Capture the cell that displays the provided text and extract its (x, y) central coordinate. 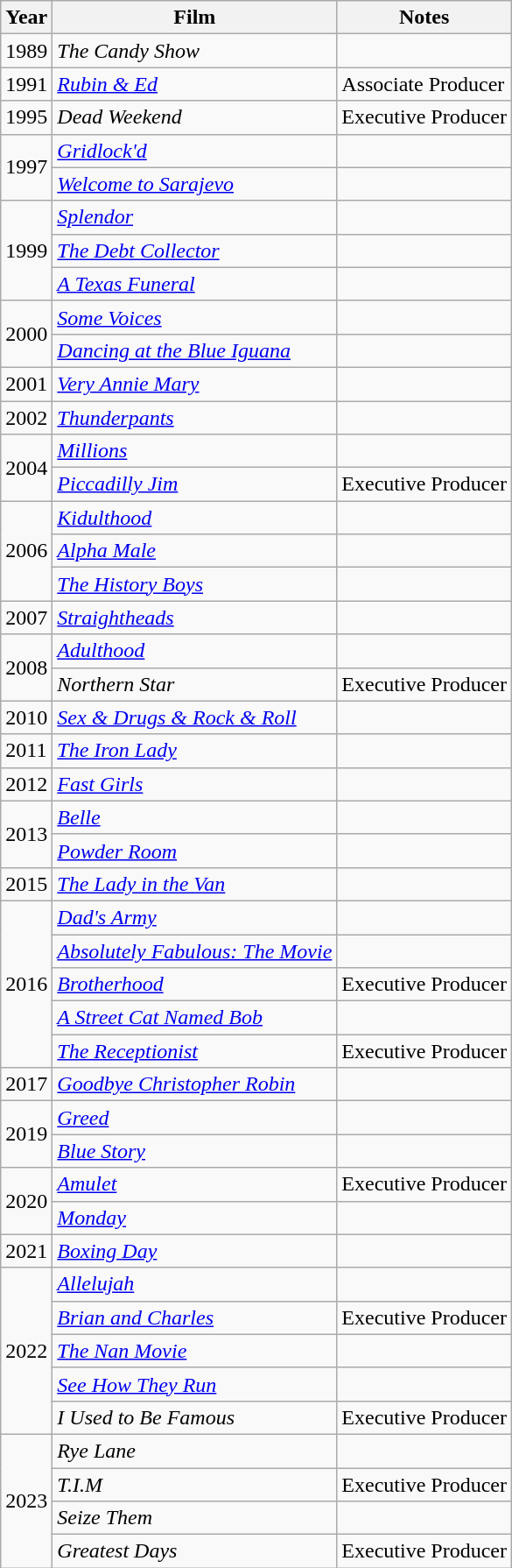
Splendor (194, 217)
Millions (194, 451)
Boxing Day (194, 1251)
Alpha Male (194, 551)
Dancing at the Blue Iguana (194, 350)
2002 (26, 418)
2012 (26, 784)
Notes (424, 18)
2017 (26, 1084)
Adulthood (194, 651)
Thunderpants (194, 418)
1995 (26, 117)
Blue Story (194, 1151)
The Receptionist (194, 1051)
2019 (26, 1134)
Brotherhood (194, 985)
1999 (26, 251)
Northern Star (194, 684)
2001 (26, 384)
Rubin & Ed (194, 84)
Rye Lane (194, 1451)
The Debt Collector (194, 251)
Greatest Days (194, 1551)
Welcome to Sarajevo (194, 184)
Powder Room (194, 851)
Goodbye Christopher Robin (194, 1084)
Dead Weekend (194, 117)
The Nan Movie (194, 1351)
Associate Producer (424, 84)
Film (194, 18)
The History Boys (194, 584)
2004 (26, 468)
Allelujah (194, 1284)
2011 (26, 751)
1997 (26, 167)
2000 (26, 334)
2020 (26, 1201)
2016 (26, 984)
2007 (26, 618)
Seize Them (194, 1518)
2023 (26, 1501)
2006 (26, 551)
2021 (26, 1251)
Dad's Army (194, 917)
See How They Run (194, 1384)
Brian and Charles (194, 1317)
2008 (26, 667)
1989 (26, 51)
A Street Cat Named Bob (194, 1018)
2010 (26, 717)
1991 (26, 84)
I Used to Be Famous (194, 1417)
Fast Girls (194, 784)
The Candy Show (194, 51)
A Texas Funeral (194, 284)
Piccadilly Jim (194, 484)
T.I.M (194, 1485)
2022 (26, 1351)
Absolutely Fabulous: The Movie (194, 950)
2013 (26, 834)
Very Annie Mary (194, 384)
Some Voices (194, 317)
The Iron Lady (194, 751)
Straightheads (194, 618)
2015 (26, 884)
Amulet (194, 1184)
The Lady in the Van (194, 884)
Gridlock'd (194, 151)
Kidulthood (194, 518)
Sex & Drugs & Rock & Roll (194, 717)
Year (26, 18)
Monday (194, 1218)
Belle (194, 817)
Greed (194, 1118)
